For the text-containing cell, return its midpoint in [x, y] coordinate format. 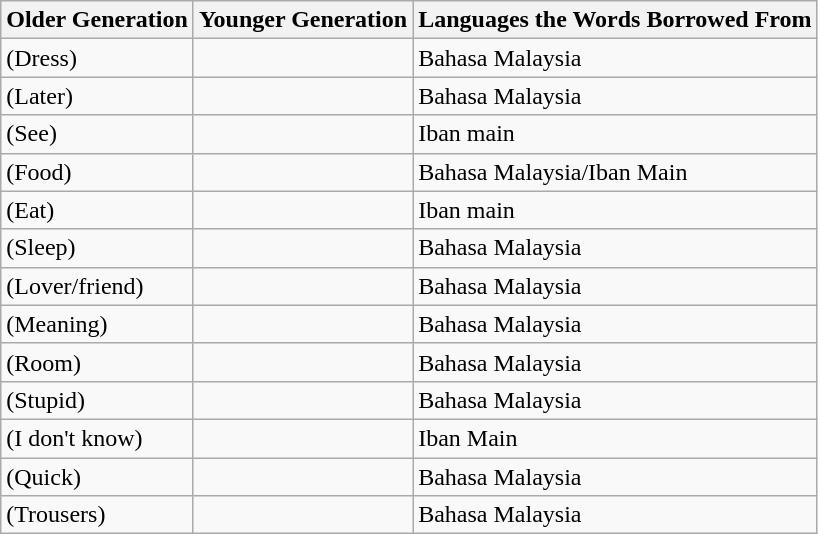
(Trousers) [98, 515]
(Later) [98, 96]
Languages the Words Borrowed From [615, 20]
(See) [98, 134]
Older Generation [98, 20]
(Stupid) [98, 400]
(Quick) [98, 477]
(Meaning) [98, 324]
(Room) [98, 362]
(Eat) [98, 210]
Younger Generation [302, 20]
Bahasa Malaysia/Iban Main [615, 172]
(I don't know) [98, 438]
(Sleep) [98, 248]
(Lover/friend) [98, 286]
(Food) [98, 172]
(Dress) [98, 58]
Iban Main [615, 438]
